Find where the given text appears and provide that cell's center as [X, Y] coordinate. 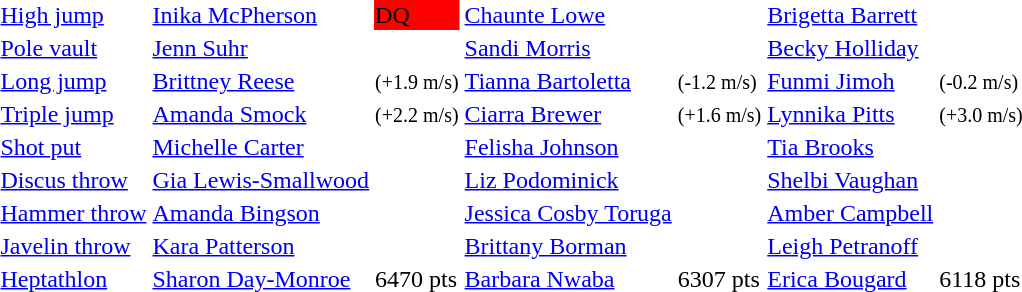
Ciarra Brewer [568, 114]
Funmi Jimoh [850, 81]
Brigetta Barrett [850, 15]
Brittany Borman [568, 246]
(-1.2 m/s) [719, 81]
Leigh Petranoff [850, 246]
Inika McPherson [261, 15]
DQ [417, 15]
Tianna Bartoletta [568, 81]
Liz Podominick [568, 180]
Gia Lewis-Smallwood [261, 180]
Tia Brooks [850, 147]
Shelbi Vaughan [850, 180]
(+1.6 m/s) [719, 114]
Amanda Smock [261, 114]
Chaunte Lowe [568, 15]
(+2.2 m/s) [417, 114]
Brittney Reese [261, 81]
Sandi Morris [568, 48]
(+1.9 m/s) [417, 81]
Jessica Cosby Toruga [568, 213]
Amanda Bingson [261, 213]
Lynnika Pitts [850, 114]
Amber Campbell [850, 213]
Michelle Carter [261, 147]
Kara Patterson [261, 246]
Becky Holliday [850, 48]
Felisha Johnson [568, 147]
Jenn Suhr [261, 48]
